Search for the cell housing the specified text and yield its [x, y] center coordinate. 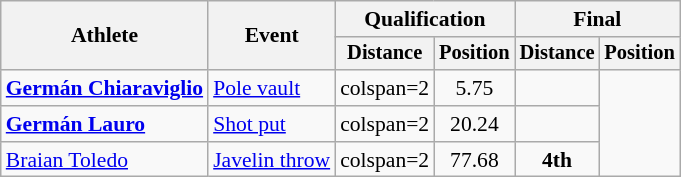
Pole vault [272, 88]
Final [598, 19]
5.75 [474, 88]
Shot put [272, 124]
Athlete [104, 36]
20.24 [474, 124]
Germán Chiaraviglio [104, 88]
Germán Lauro [104, 124]
Qualification [424, 19]
Event [272, 36]
